Scan for the cell matching the given text and deliver its (x, y) coordinate at center. 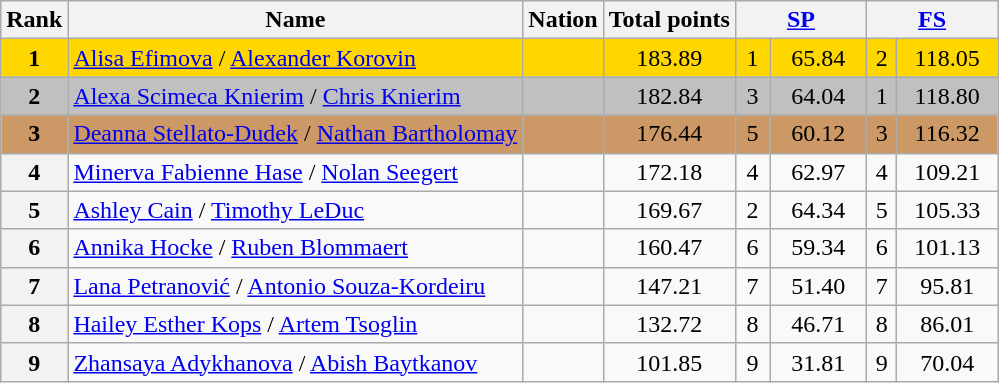
Hailey Esther Kops / Artem Tsoglin (296, 324)
31.81 (818, 362)
Total points (669, 20)
Alisa Efimova / Alexander Korovin (296, 58)
60.12 (818, 134)
59.34 (818, 248)
118.80 (948, 96)
Lana Petranović / Antonio Souza-Kordeiru (296, 286)
Ashley Cain / Timothy LeDuc (296, 210)
62.97 (818, 172)
Deanna Stellato-Dudek / Nathan Bartholomay (296, 134)
132.72 (669, 324)
176.44 (669, 134)
169.67 (669, 210)
FS (932, 20)
51.40 (818, 286)
172.18 (669, 172)
46.71 (818, 324)
160.47 (669, 248)
86.01 (948, 324)
64.04 (818, 96)
Alexa Scimeca Knierim / Chris Knierim (296, 96)
Nation (563, 20)
105.33 (948, 210)
109.21 (948, 172)
Zhansaya Adykhanova / Abish Baytkanov (296, 362)
118.05 (948, 58)
147.21 (669, 286)
Annika Hocke / Ruben Blommaert (296, 248)
Rank (34, 20)
64.34 (818, 210)
SP (800, 20)
70.04 (948, 362)
Name (296, 20)
95.81 (948, 286)
183.89 (669, 58)
116.32 (948, 134)
Minerva Fabienne Hase / Nolan Seegert (296, 172)
101.13 (948, 248)
182.84 (669, 96)
101.85 (669, 362)
65.84 (818, 58)
